Return (X, Y) of the center of cell containing provided text 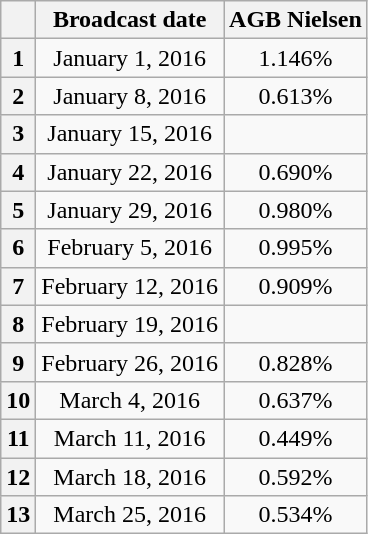
February 19, 2016 (130, 324)
January 1, 2016 (130, 58)
0.828% (296, 362)
10 (18, 400)
1 (18, 58)
February 26, 2016 (130, 362)
January 8, 2016 (130, 96)
0.449% (296, 438)
January 15, 2016 (130, 134)
2 (18, 96)
January 29, 2016 (130, 210)
March 25, 2016 (130, 515)
0.980% (296, 210)
0.995% (296, 248)
0.637% (296, 400)
AGB Nielsen (296, 20)
0.592% (296, 477)
3 (18, 134)
1.146% (296, 58)
5 (18, 210)
9 (18, 362)
February 5, 2016 (130, 248)
0.909% (296, 286)
0.613% (296, 96)
March 4, 2016 (130, 400)
0.690% (296, 172)
6 (18, 248)
4 (18, 172)
0.534% (296, 515)
8 (18, 324)
March 18, 2016 (130, 477)
12 (18, 477)
13 (18, 515)
February 12, 2016 (130, 286)
11 (18, 438)
March 11, 2016 (130, 438)
7 (18, 286)
Broadcast date (130, 20)
January 22, 2016 (130, 172)
